Determine the [X, Y] coordinate at the center of the cell enclosing the given text.  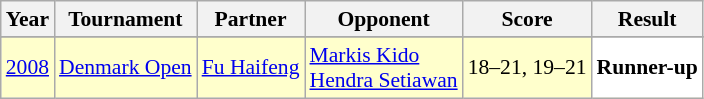
Score [528, 19]
Runner-up [648, 68]
Fu Haifeng [251, 68]
Markis Kido Hendra Setiawan [383, 68]
18–21, 19–21 [528, 68]
2008 [28, 68]
Opponent [383, 19]
Tournament [126, 19]
Result [648, 19]
Year [28, 19]
Denmark Open [126, 68]
Partner [251, 19]
